Capture the cell that displays the provided text and extract its [X, Y] central coordinate. 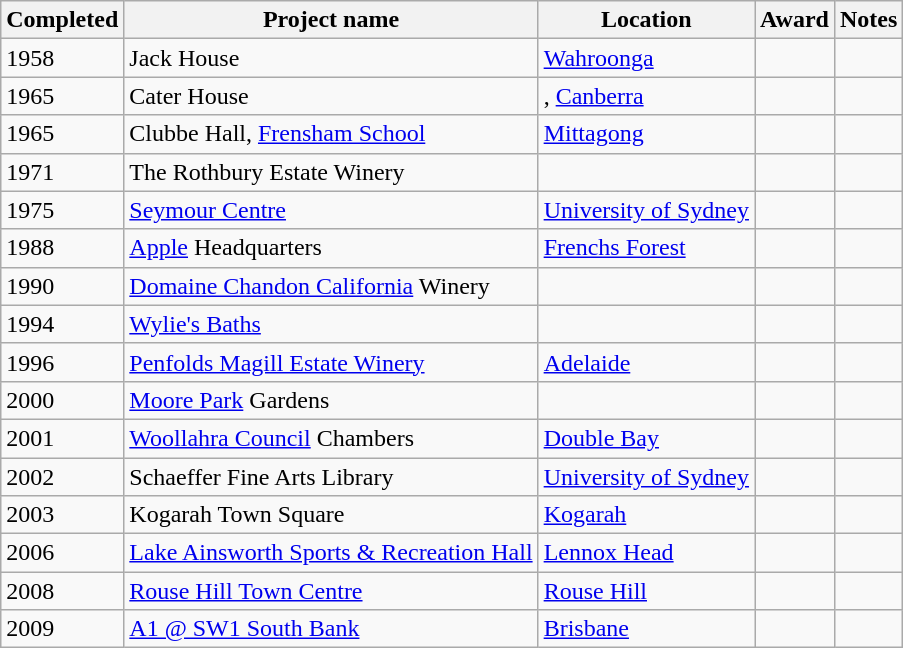
1971 [62, 172]
2001 [62, 438]
Kogarah [646, 515]
Completed [62, 20]
Lake Ainsworth Sports & Recreation Hall [331, 553]
Rouse Hill Town Centre [331, 591]
2000 [62, 400]
Schaeffer Fine Arts Library [331, 477]
1958 [62, 58]
Clubbe Hall, Frensham School [331, 134]
Double Bay [646, 438]
Project name [331, 20]
1988 [62, 248]
Frenchs Forest [646, 248]
A1 @ SW1 South Bank [331, 629]
Mittagong [646, 134]
Location [646, 20]
Jack House [331, 58]
Woollahra Council Chambers [331, 438]
The Rothbury Estate Winery [331, 172]
2006 [62, 553]
2003 [62, 515]
Wylie's Baths [331, 324]
Notes [868, 20]
1990 [62, 286]
Penfolds Magill Estate Winery [331, 362]
Cater House [331, 96]
1975 [62, 210]
Brisbane [646, 629]
Apple Headquarters [331, 248]
Wahroonga [646, 58]
Lennox Head [646, 553]
2008 [62, 591]
2009 [62, 629]
2002 [62, 477]
Seymour Centre [331, 210]
1994 [62, 324]
, Canberra [646, 96]
Domaine Chandon California Winery [331, 286]
1996 [62, 362]
Rouse Hill [646, 591]
Adelaide [646, 362]
Award [794, 20]
Kogarah Town Square [331, 515]
Moore Park Gardens [331, 400]
